Return [x, y] of the center of cell containing provided text 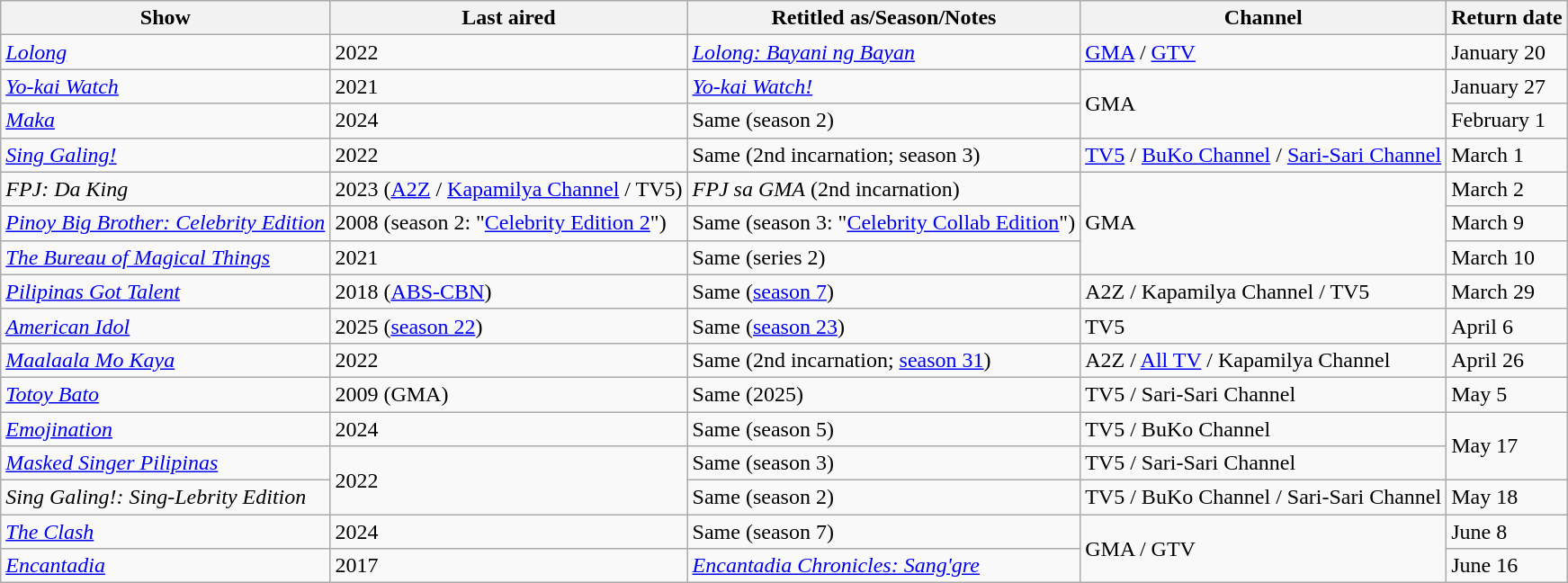
Lolong: Bayani ng Bayan [883, 52]
2018 (ABS-CBN) [509, 291]
Same (2025) [883, 394]
April 26 [1507, 360]
FPJ: Da King [166, 189]
March 10 [1507, 257]
Yo-kai Watch [166, 86]
Sing Galing! [166, 155]
American Idol [166, 326]
May 18 [1507, 498]
The Bureau of Magical Things [166, 257]
Emojination [166, 429]
Totoy Bato [166, 394]
January 27 [1507, 86]
Encantadia [166, 566]
Show [166, 18]
TV5 / BuKo Channel [1263, 429]
2008 (season 2: "Celebrity Edition 2") [509, 223]
Pilipinas Got Talent [166, 291]
February 1 [1507, 121]
March 1 [1507, 155]
Same (2nd incarnation; season 31) [883, 360]
Maalaala Mo Kaya [166, 360]
Yo-kai Watch! [883, 86]
April 6 [1507, 326]
March 29 [1507, 291]
A2Z / Kapamilya Channel / TV5 [1263, 291]
2017 [509, 566]
2009 (GMA) [509, 394]
Same (season 3: "Celebrity Collab Edition") [883, 223]
Same (series 2) [883, 257]
June 8 [1507, 532]
May 17 [1507, 446]
March 2 [1507, 189]
2025 (season 22) [509, 326]
June 16 [1507, 566]
Retitled as/Season/Notes [883, 18]
Return date [1507, 18]
May 5 [1507, 394]
Same (2nd incarnation; season 3) [883, 155]
Same (season 23) [883, 326]
Same (season 5) [883, 429]
FPJ sa GMA (2nd incarnation) [883, 189]
January 20 [1507, 52]
Lolong [166, 52]
Last aired [509, 18]
Maka [166, 121]
A2Z / All TV / Kapamilya Channel [1263, 360]
Channel [1263, 18]
Masked Singer Pilipinas [166, 463]
The Clash [166, 532]
March 9 [1507, 223]
Sing Galing!: Sing-Lebrity Edition [166, 498]
Pinoy Big Brother: Celebrity Edition [166, 223]
Encantadia Chronicles: Sang'gre [883, 566]
Same (season 3) [883, 463]
2023 (A2Z / Kapamilya Channel / TV5) [509, 189]
TV5 [1263, 326]
